Return [x, y] of the center of cell containing provided text 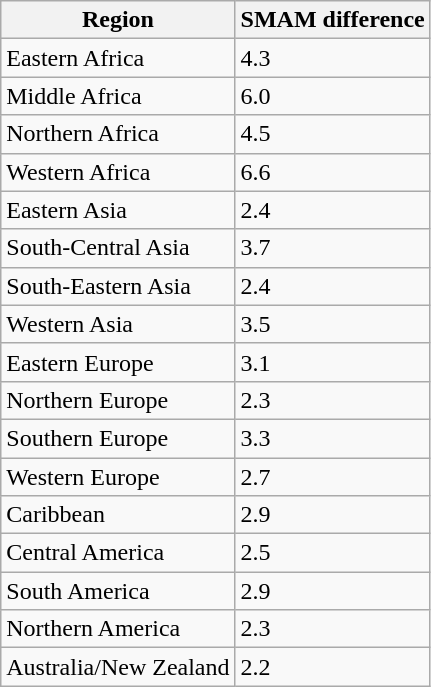
Northern Europe [118, 400]
2.7 [332, 477]
Northern Africa [118, 134]
2.2 [332, 667]
6.0 [332, 96]
6.6 [332, 172]
Eastern Asia [118, 210]
3.5 [332, 324]
Caribbean [118, 515]
3.7 [332, 248]
4.3 [332, 58]
Western Asia [118, 324]
Northern America [118, 629]
3.3 [332, 438]
Middle Africa [118, 96]
South-Eastern Asia [118, 286]
Western Africa [118, 172]
Southern Europe [118, 438]
Region [118, 20]
SMAM difference [332, 20]
3.1 [332, 362]
Australia/New Zealand [118, 667]
Eastern Africa [118, 58]
Central America [118, 553]
Western Europe [118, 477]
Eastern Europe [118, 362]
South-Central Asia [118, 248]
2.5 [332, 553]
South America [118, 591]
4.5 [332, 134]
